Detect which cell encompasses the target text, then output its (X, Y) center coordinate. 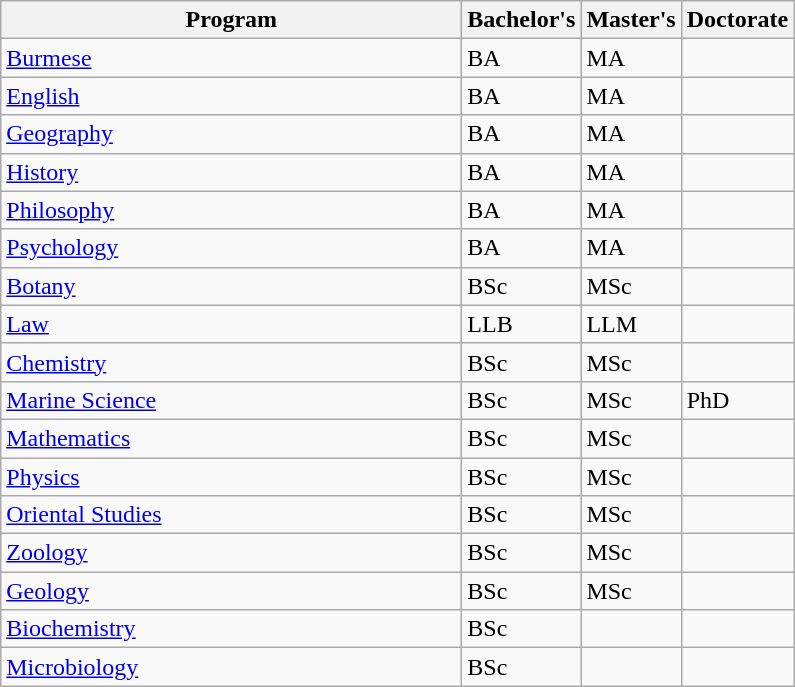
Psychology (232, 248)
Botany (232, 286)
Marine Science (232, 400)
Burmese (232, 58)
PhD (737, 400)
Physics (232, 477)
Oriental Studies (232, 515)
English (232, 96)
Geography (232, 134)
Master's (631, 20)
Chemistry (232, 362)
LLM (631, 324)
Mathematics (232, 438)
Geology (232, 591)
Zoology (232, 553)
Microbiology (232, 667)
Law (232, 324)
LLB (522, 324)
Philosophy (232, 210)
Biochemistry (232, 629)
Bachelor's (522, 20)
Doctorate (737, 20)
History (232, 172)
Program (232, 20)
